Extract the [X, Y] coordinate from the center of the cell holding the provided text.  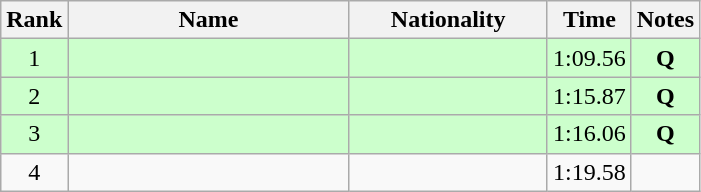
2 [34, 96]
Name [208, 20]
1:19.58 [589, 172]
1:16.06 [589, 134]
Nationality [448, 20]
Rank [34, 20]
3 [34, 134]
1:09.56 [589, 58]
1 [34, 58]
Notes [665, 20]
4 [34, 172]
1:15.87 [589, 96]
Time [589, 20]
